From the cell containing the given text, extract its center point as [X, Y] coordinate. 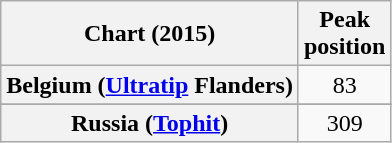
Peakposition [344, 34]
Chart (2015) [150, 34]
Russia (Tophit) [150, 123]
309 [344, 123]
Belgium (Ultratip Flanders) [150, 85]
83 [344, 85]
